Return [x, y] of the center of cell containing provided text 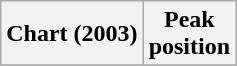
Chart (2003) [72, 34]
Peakposition [189, 34]
